Extract the [x, y] coordinate from the center of the cell holding the provided text.  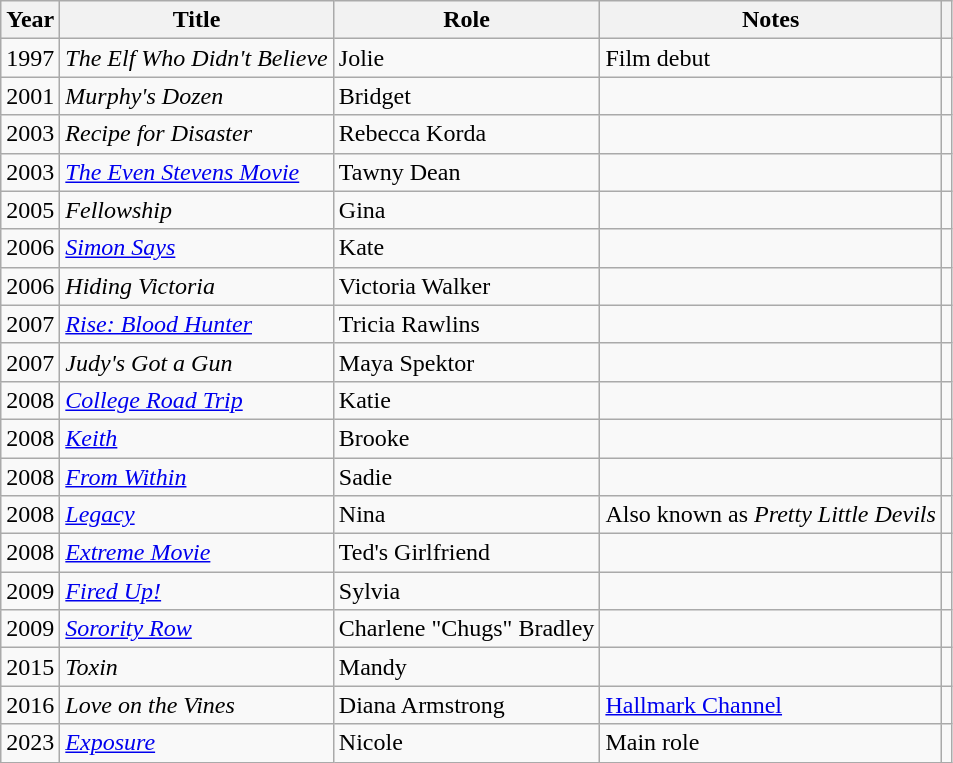
Diana Armstrong [466, 705]
1997 [30, 58]
Exposure [196, 743]
Legacy [196, 515]
2005 [30, 210]
Jolie [466, 58]
2016 [30, 705]
Title [196, 20]
Simon Says [196, 248]
Tawny Dean [466, 172]
Nicole [466, 743]
Also known as Pretty Little Devils [770, 515]
Rise: Blood Hunter [196, 324]
Fellowship [196, 210]
Gina [466, 210]
Bridget [466, 96]
College Road Trip [196, 400]
Main role [770, 743]
2023 [30, 743]
Brooke [466, 438]
Kate [466, 248]
Keith [196, 438]
Film debut [770, 58]
From Within [196, 477]
Victoria Walker [466, 286]
Katie [466, 400]
Rebecca Korda [466, 134]
Maya Spektor [466, 362]
2015 [30, 667]
Sylvia [466, 591]
Love on the Vines [196, 705]
The Elf Who Didn't Believe [196, 58]
Charlene "Chugs" Bradley [466, 629]
Fired Up! [196, 591]
Toxin [196, 667]
Notes [770, 20]
Recipe for Disaster [196, 134]
Murphy's Dozen [196, 96]
Sadie [466, 477]
2001 [30, 96]
Tricia Rawlins [466, 324]
The Even Stevens Movie [196, 172]
Year [30, 20]
Role [466, 20]
Hallmark Channel [770, 705]
Mandy [466, 667]
Hiding Victoria [196, 286]
Nina [466, 515]
Ted's Girlfriend [466, 553]
Extreme Movie [196, 553]
Sorority Row [196, 629]
Judy's Got a Gun [196, 362]
